Identify which cell holds the provided text, then report its [X, Y] central coordinate. 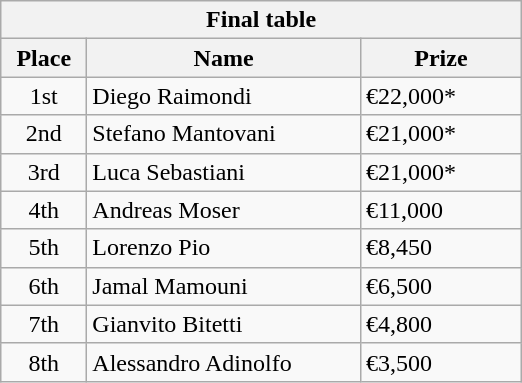
Stefano Mantovani [224, 134]
€8,450 [440, 248]
Diego Raimondi [224, 96]
Final table [262, 20]
€22,000* [440, 96]
Andreas Moser [224, 210]
€3,500 [440, 362]
Alessandro Adinolfo [224, 362]
€4,800 [440, 324]
7th [44, 324]
Place [44, 58]
Luca Sebastiani [224, 172]
€6,500 [440, 286]
5th [44, 248]
€11,000 [440, 210]
Gianvito Bitetti [224, 324]
6th [44, 286]
2nd [44, 134]
8th [44, 362]
4th [44, 210]
Lorenzo Pio [224, 248]
Name [224, 58]
Jamal Mamouni [224, 286]
3rd [44, 172]
1st [44, 96]
Prize [440, 58]
